Return the [X, Y] coordinate for the center point of the cell that contains the specified text.  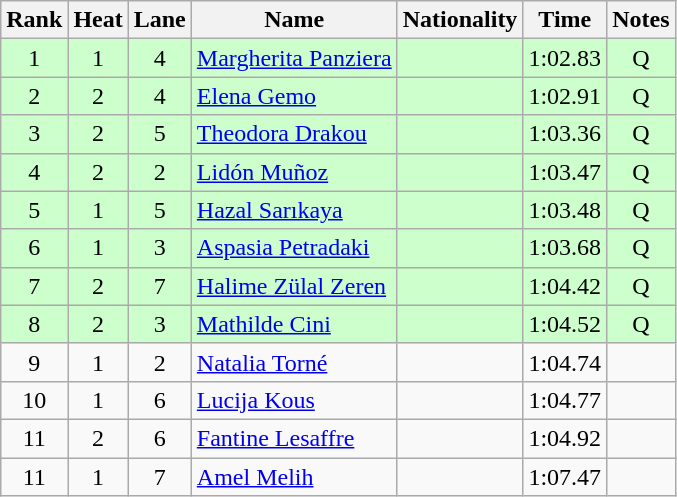
Mathilde Cini [294, 324]
1:04.74 [565, 362]
9 [34, 362]
1:03.36 [565, 134]
Aspasia Petradaki [294, 248]
1:03.48 [565, 210]
1:02.91 [565, 96]
Rank [34, 20]
Margherita Panziera [294, 58]
1:03.68 [565, 248]
Hazal Sarıkaya [294, 210]
Name [294, 20]
Amel Melih [294, 477]
Heat [98, 20]
Nationality [460, 20]
1:07.47 [565, 477]
1:04.42 [565, 286]
Notes [641, 20]
Lidón Muñoz [294, 172]
Time [565, 20]
Fantine Lesaffre [294, 438]
Theodora Drakou [294, 134]
10 [34, 400]
1:02.83 [565, 58]
1:04.52 [565, 324]
8 [34, 324]
Elena Gemo [294, 96]
1:04.92 [565, 438]
Natalia Torné [294, 362]
Lucija Kous [294, 400]
1:03.47 [565, 172]
Lane [160, 20]
Halime Zülal Zeren [294, 286]
1:04.77 [565, 400]
